Provide the (x, y) coordinate of the cell's center where the given text is located.  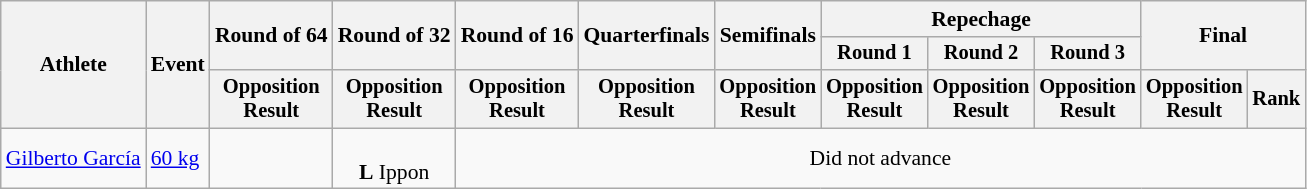
Event (178, 64)
Semifinals (768, 36)
Round of 64 (272, 36)
L Ippon (394, 158)
Round 2 (982, 54)
Repechage (981, 19)
Round 3 (1088, 54)
Athlete (74, 64)
Round of 16 (518, 36)
Did not advance (880, 158)
Rank (1276, 99)
Round of 32 (394, 36)
60 kg (178, 158)
Final (1223, 36)
Gilberto García (74, 158)
Round 1 (874, 54)
Quarterfinals (646, 36)
